Capture the cell that displays the provided text and extract its (X, Y) central coordinate. 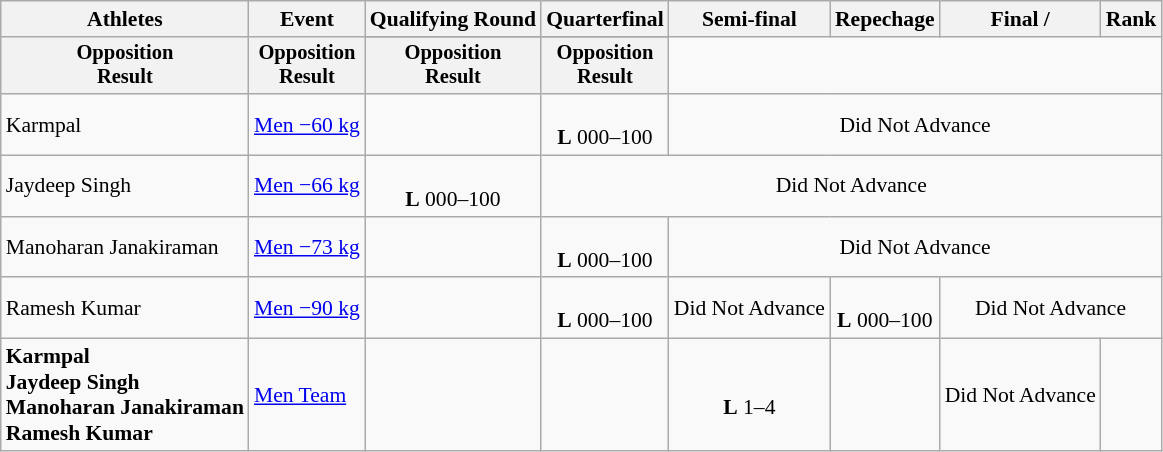
Manoharan Janakiraman (125, 248)
Qualifying Round (453, 19)
Ramesh Kumar (125, 308)
Semi-final (750, 19)
Men −90 kg (307, 308)
Men −73 kg (307, 248)
KarmpalJaydeep SinghManoharan JanakiramanRamesh Kumar (125, 395)
Quarterfinal (605, 19)
L 1–4 (750, 395)
Karmpal (125, 124)
Repechage (885, 19)
Final / (1020, 19)
Athletes (125, 19)
Event (307, 19)
Men −66 kg (307, 186)
Men Team (307, 395)
Men −60 kg (307, 124)
Rank (1132, 19)
Jaydeep Singh (125, 186)
